Pinpoint the cell where the given text exists, returning its [x, y] midpoint coordinate. 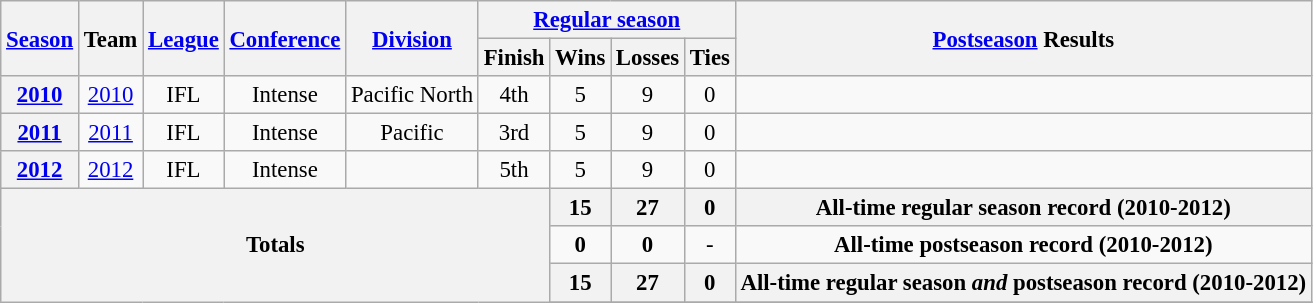
Postseason Results [1023, 38]
4th [514, 95]
Finish [514, 58]
Totals [276, 246]
Losses [648, 58]
Regular season [606, 20]
3rd [514, 133]
- [710, 245]
League [184, 38]
All-time postseason record (2010-2012) [1023, 245]
Team [110, 38]
5th [514, 170]
Conference [285, 38]
Season [40, 38]
Pacific North [412, 95]
Wins [580, 58]
All-time regular season and postseason record (2010-2012) [1023, 283]
Pacific [412, 133]
All-time regular season record (2010-2012) [1023, 208]
Division [412, 38]
Ties [710, 58]
